Return (x, y) of the center of cell containing provided text 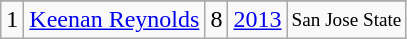
2013 (258, 20)
Keenan Reynolds (114, 20)
8 (216, 20)
1 (12, 20)
San Jose State (346, 20)
